Return [X, Y] of the center of cell containing provided text 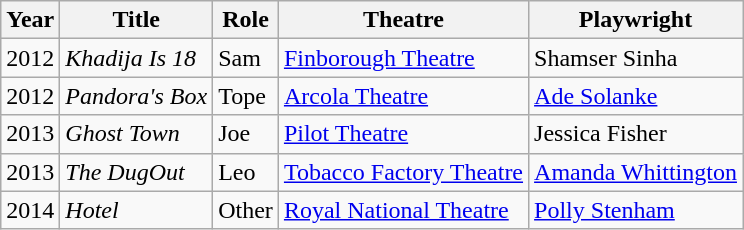
Amanda Whittington [636, 172]
Theatre [403, 20]
Pandora's Box [136, 96]
Polly Stenham [636, 210]
Leo [246, 172]
Joe [246, 134]
Sam [246, 58]
Finborough Theatre [403, 58]
Arcola Theatre [403, 96]
Royal National Theatre [403, 210]
Other [246, 210]
Ghost Town [136, 134]
Pilot Theatre [403, 134]
Khadija Is 18 [136, 58]
Shamser Sinha [636, 58]
Role [246, 20]
Tobacco Factory Theatre [403, 172]
The DugOut [136, 172]
Tope [246, 96]
Hotel [136, 210]
Year [30, 20]
Jessica Fisher [636, 134]
Title [136, 20]
Ade Solanke [636, 96]
2014 [30, 210]
Playwright [636, 20]
